Scan for the cell matching the given text and deliver its [X, Y] coordinate at center. 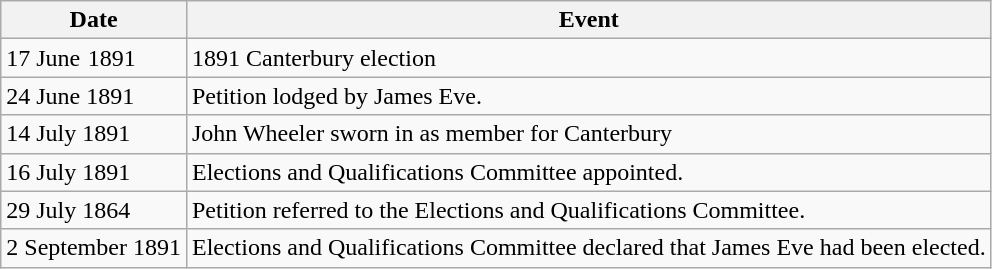
John Wheeler sworn in as member for Canterbury [588, 134]
16 July 1891 [94, 172]
Petition lodged by James Eve. [588, 96]
Date [94, 20]
Petition referred to the Elections and Qualifications Committee. [588, 210]
Elections and Qualifications Committee declared that James Eve had been elected. [588, 248]
Event [588, 20]
17 June 1891 [94, 58]
24 June 1891 [94, 96]
14 July 1891 [94, 134]
Elections and Qualifications Committee appointed. [588, 172]
2 September 1891 [94, 248]
1891 Canterbury election [588, 58]
29 July 1864 [94, 210]
